Provide the [X, Y] coordinate of the cell's center where the given text is located.  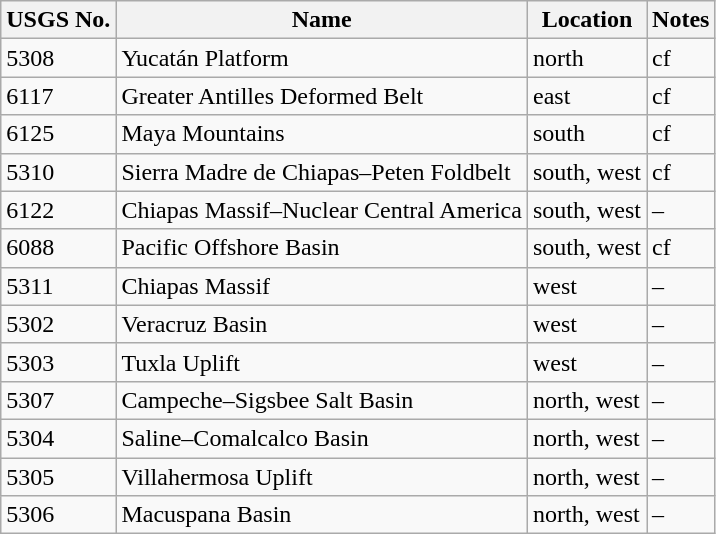
5302 [58, 324]
Saline–Comalcalco Basin [322, 438]
6117 [58, 96]
Chiapas Massif–Nuclear Central America [322, 210]
5311 [58, 286]
Yucatán Platform [322, 58]
Sierra Madre de Chiapas–Peten Foldbelt [322, 172]
Macuspana Basin [322, 515]
Name [322, 20]
Pacific Offshore Basin [322, 248]
Chiapas Massif [322, 286]
Villahermosa Uplift [322, 477]
Notes [681, 20]
6088 [58, 248]
Greater Antilles Deformed Belt [322, 96]
5303 [58, 362]
5306 [58, 515]
5310 [58, 172]
Maya Mountains [322, 134]
USGS No. [58, 20]
6125 [58, 134]
5305 [58, 477]
north [586, 58]
5307 [58, 400]
Tuxla Uplift [322, 362]
6122 [58, 210]
5308 [58, 58]
5304 [58, 438]
Veracruz Basin [322, 324]
east [586, 96]
Location [586, 20]
south [586, 134]
Campeche–Sigsbee Salt Basin [322, 400]
